Find where the given text appears and provide that cell's center as [x, y] coordinate. 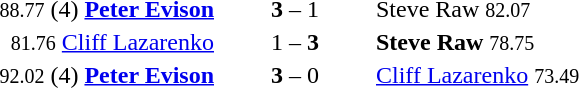
1 – 3 [294, 42]
